Return (X, Y) of the center of cell containing provided text 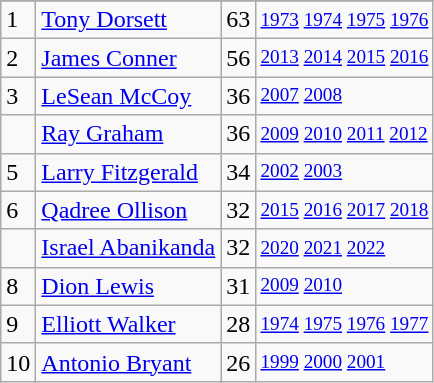
3 (18, 96)
5 (18, 172)
Antonio Bryant (128, 362)
1999 2000 2001 (344, 362)
56 (238, 58)
8 (18, 286)
2009 2010 2011 2012 (344, 134)
Israel Abanikanda (128, 248)
James Conner (128, 58)
6 (18, 210)
1 (18, 20)
2 (18, 58)
28 (238, 324)
Qadree Ollison (128, 210)
1974 1975 1976 1977 (344, 324)
10 (18, 362)
2015 2016 2017 2018 (344, 210)
2013 2014 2015 2016 (344, 58)
Tony Dorsett (128, 20)
2002 2003 (344, 172)
Ray Graham (128, 134)
Elliott Walker (128, 324)
2020 2021 2022 (344, 248)
2007 2008 (344, 96)
2009 2010 (344, 286)
31 (238, 286)
LeSean McCoy (128, 96)
1973 1974 1975 1976 (344, 20)
Dion Lewis (128, 286)
9 (18, 324)
63 (238, 20)
Larry Fitzgerald (128, 172)
26 (238, 362)
34 (238, 172)
